Locate the cell with the specified text and output its (x, y) center coordinate. 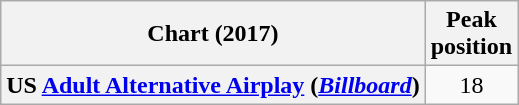
Chart (2017) (213, 34)
Peakposition (471, 34)
18 (471, 85)
US Adult Alternative Airplay (Billboard) (213, 85)
